Scan for the cell matching the given text and deliver its [x, y] coordinate at center. 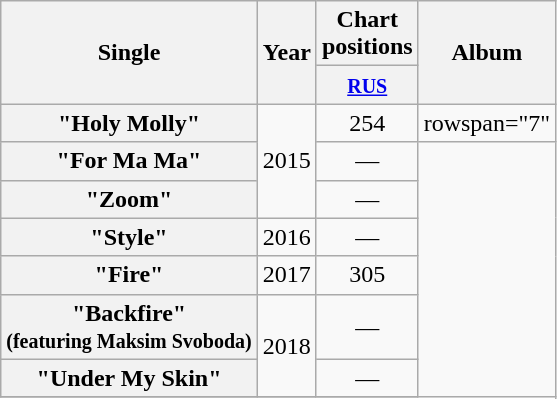
305 [367, 275]
Chart positions [367, 34]
2017 [286, 275]
"Style" [130, 237]
Year [286, 52]
254 [367, 123]
rowspan="7" [487, 123]
Album [487, 52]
"Backfire"(featuring Мaksim Svoboda) [130, 326]
"For Ma Ma" [130, 161]
RUS [367, 85]
2018 [286, 346]
2015 [286, 161]
"Under My Skin" [130, 378]
Single [130, 52]
"Holy Molly" [130, 123]
"Fire" [130, 275]
"Zoom" [130, 199]
2016 [286, 237]
